Identify which cell holds the provided text, then report its (X, Y) central coordinate. 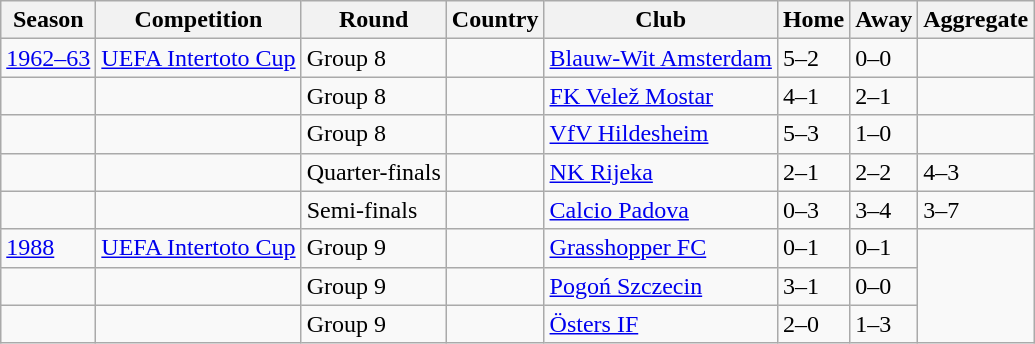
5–2 (813, 58)
1988 (48, 248)
5–3 (813, 134)
4–1 (813, 96)
Country (495, 20)
Calcio Padova (660, 210)
4–3 (976, 172)
3–4 (884, 210)
Blauw-Wit Amsterdam (660, 58)
0–3 (813, 210)
Pogoń Szczecin (660, 286)
Grasshopper FC (660, 248)
Season (48, 20)
Away (884, 20)
VfV Hildesheim (660, 134)
Club (660, 20)
Home (813, 20)
3–7 (976, 210)
Aggregate (976, 20)
2–2 (884, 172)
Competition (198, 20)
Östers IF (660, 324)
1–0 (884, 134)
Quarter-finals (374, 172)
3–1 (813, 286)
1962–63 (48, 58)
Semi-finals (374, 210)
FK Velež Mostar (660, 96)
Round (374, 20)
1–3 (884, 324)
2–0 (813, 324)
NK Rijeka (660, 172)
